Pinpoint the cell where the given text exists, returning its [X, Y] midpoint coordinate. 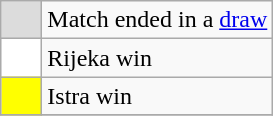
Rijeka win [158, 58]
Istra win [158, 96]
Match ended in a draw [158, 20]
